Capture the cell that displays the provided text and extract its (x, y) central coordinate. 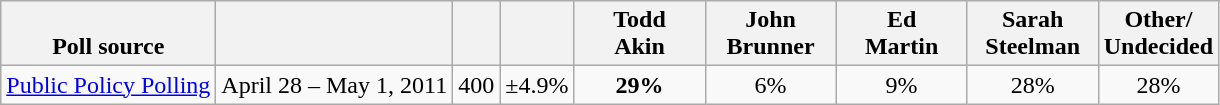
ToddAkin (640, 34)
±4.9% (537, 85)
April 28 – May 1, 2011 (334, 85)
9% (902, 85)
JohnBrunner (770, 34)
SarahSteelman (1032, 34)
400 (476, 85)
Public Policy Polling (108, 85)
Poll source (108, 34)
6% (770, 85)
Other/Undecided (1158, 34)
29% (640, 85)
EdMartin (902, 34)
